Determine the (x, y) coordinate at the center of the cell enclosing the given text.  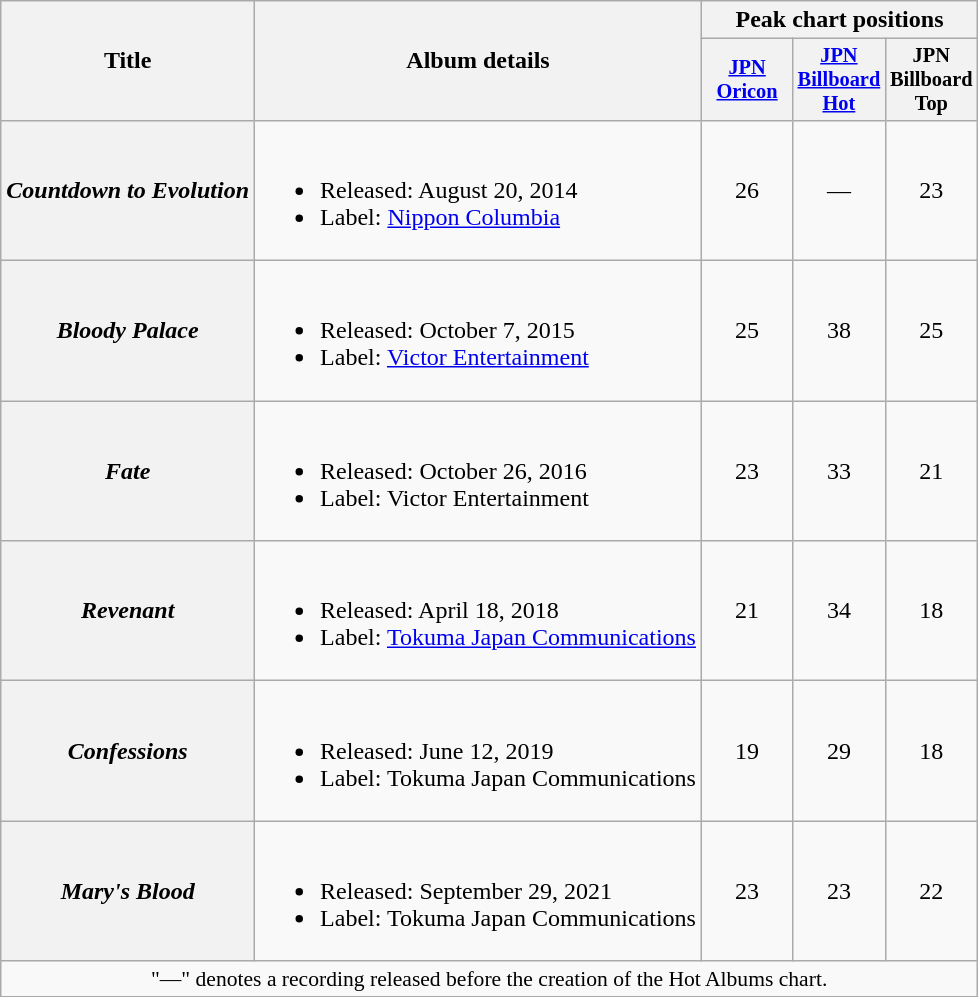
38 (839, 331)
Released: October 7, 2015Label: Victor Entertainment (478, 331)
33 (839, 471)
Bloody Palace (128, 331)
"—" denotes a recording released before the creation of the Hot Albums chart. (490, 979)
— (839, 190)
29 (839, 751)
Peak chart positions (839, 20)
Released: October 26, 2016Label: Victor Entertainment (478, 471)
22 (931, 891)
Title (128, 61)
Countdown to Evolution (128, 190)
JPNOricon (746, 80)
Confessions (128, 751)
Released: April 18, 2018Label: Tokuma Japan Communications (478, 611)
Mary's Blood (128, 891)
Released: June 12, 2019Label: Tokuma Japan Communications (478, 751)
34 (839, 611)
Revenant (128, 611)
Released: September 29, 2021Label: Tokuma Japan Communications (478, 891)
Fate (128, 471)
Album details (478, 61)
JPNBillboardHot (839, 80)
26 (746, 190)
Released: August 20, 2014Label: Nippon Columbia (478, 190)
19 (746, 751)
JPNBillboardTop (931, 80)
